Return the (X, Y) coordinate for the center point of the cell that contains the specified text.  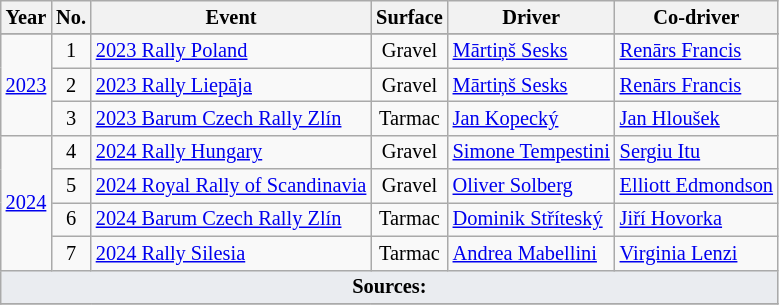
2024 Rally Silesia (231, 253)
5 (71, 186)
Jiří Hovorka (696, 219)
2023 Rally Poland (231, 51)
Event (231, 17)
3 (71, 118)
Sources: (390, 287)
2023 Barum Czech Rally Zlín (231, 118)
2024 Barum Czech Rally Zlín (231, 219)
Oliver Solberg (532, 186)
2 (71, 85)
Jan Hloušek (696, 118)
Simone Tempestini (532, 152)
Dominik Stříteský (532, 219)
6 (71, 219)
Elliott Edmondson (696, 186)
2024 Rally Hungary (231, 152)
2024 Royal Rally of Scandinavia (231, 186)
Year (26, 17)
7 (71, 253)
4 (71, 152)
1 (71, 51)
No. (71, 17)
Co-driver (696, 17)
Sergiu Itu (696, 152)
Surface (409, 17)
2023 Rally Liepāja (231, 85)
2024 (26, 202)
2023 (26, 84)
Andrea Mabellini (532, 253)
Virginia Lenzi (696, 253)
Jan Kopecký (532, 118)
Driver (532, 17)
